Scan for the cell matching the given text and deliver its (x, y) coordinate at center. 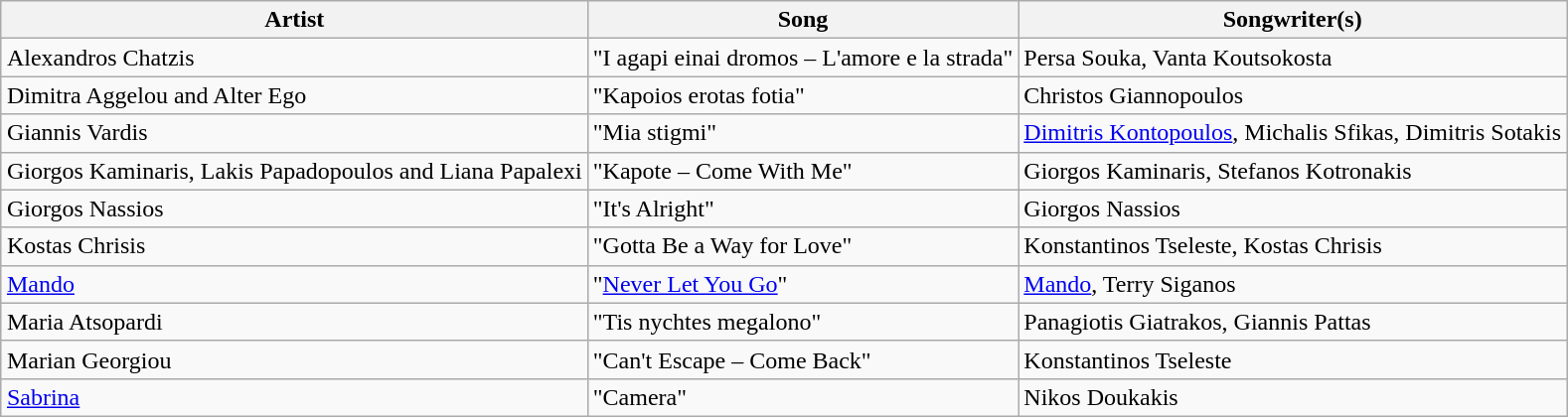
"Never Let You Go" (803, 284)
Christos Giannopoulos (1293, 95)
Song (803, 20)
Kostas Chrisis (294, 246)
"Gotta Be a Way for Love" (803, 246)
Konstantinos Tseleste (1293, 359)
"Camera" (803, 397)
Dimitra Aggelou and Alter Ego (294, 95)
Giorgos Kaminaris, Lakis Papadopoulos and Liana Papalexi (294, 171)
"Tis nychtes megalono" (803, 322)
Marian Georgiou (294, 359)
"It's Alright" (803, 208)
Panagiotis Giatrakos, Giannis Pattas (1293, 322)
Mando (294, 284)
Persa Souka, Vanta Koutsokosta (1293, 58)
"Can't Escape – Come Back" (803, 359)
"I agapi einai dromos – L'amore e la strada" (803, 58)
Alexandros Chatzis (294, 58)
"Mia stigmi" (803, 133)
Songwriter(s) (1293, 20)
"Kapote – Come With Me" (803, 171)
Mando, Terry Siganos (1293, 284)
"Kapoios erotas fotia" (803, 95)
Giorgos Kaminaris, Stefanos Kotronakis (1293, 171)
Giannis Vardis (294, 133)
Sabrina (294, 397)
Artist (294, 20)
Dimitris Kontopoulos, Michalis Sfikas, Dimitris Sotakis (1293, 133)
Nikos Doukakis (1293, 397)
Maria Atsopardi (294, 322)
Konstantinos Tseleste, Kostas Chrisis (1293, 246)
